Determine the (X, Y) coordinate at the center of the cell enclosing the given text.  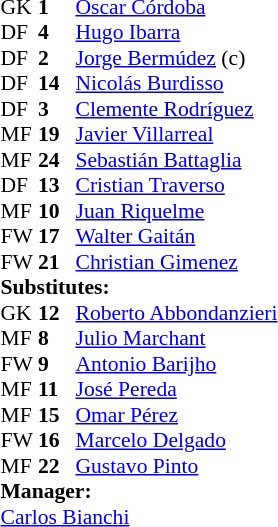
Christian Gimenez (176, 262)
17 (57, 237)
15 (57, 415)
Marcelo Delgado (176, 441)
12 (57, 313)
Hugo Ibarra (176, 33)
14 (57, 83)
Cristian Traverso (176, 185)
GK (19, 313)
Gustavo Pinto (176, 466)
Walter Gaitán (176, 237)
Omar Pérez (176, 415)
Juan Riquelme (176, 211)
Substitutes: (138, 287)
Julio Marchant (176, 339)
2 (57, 58)
Clemente Rodríguez (176, 109)
Sebastián Battaglia (176, 160)
19 (57, 135)
10 (57, 211)
9 (57, 364)
22 (57, 466)
Jorge Bermúdez (c) (176, 58)
13 (57, 185)
8 (57, 339)
Manager: (138, 491)
José Pereda (176, 389)
Antonio Barijho (176, 364)
11 (57, 389)
Roberto Abbondanzieri (176, 313)
4 (57, 33)
16 (57, 441)
3 (57, 109)
21 (57, 262)
Javier Villarreal (176, 135)
Nicolás Burdisso (176, 83)
24 (57, 160)
